For the text-containing cell, return its midpoint in (X, Y) coordinate format. 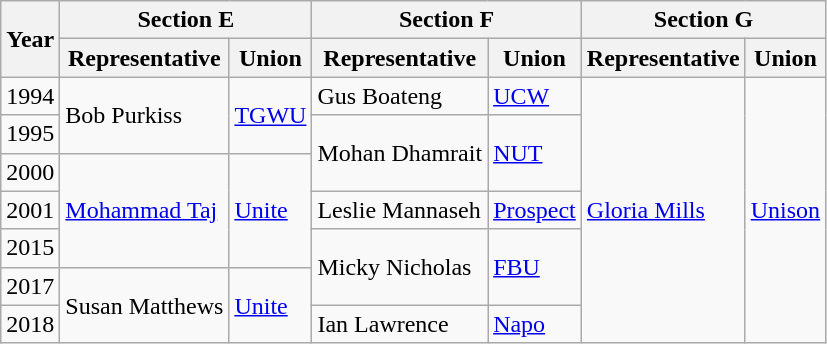
1995 (30, 134)
NUT (535, 153)
2015 (30, 248)
Gloria Mills (663, 210)
Mohan Dhamrait (400, 153)
Susan Matthews (144, 305)
Section G (703, 20)
Section E (186, 20)
TGWU (270, 115)
Leslie Mannaseh (400, 210)
UCW (535, 96)
Ian Lawrence (400, 324)
Micky Nicholas (400, 267)
Unison (785, 210)
2017 (30, 286)
Gus Boateng (400, 96)
1994 (30, 96)
Bob Purkiss (144, 115)
2001 (30, 210)
2018 (30, 324)
Napo (535, 324)
Prospect (535, 210)
FBU (535, 267)
2000 (30, 172)
Section F (446, 20)
Year (30, 39)
Mohammad Taj (144, 210)
